Search for the cell housing the specified text and yield its (X, Y) center coordinate. 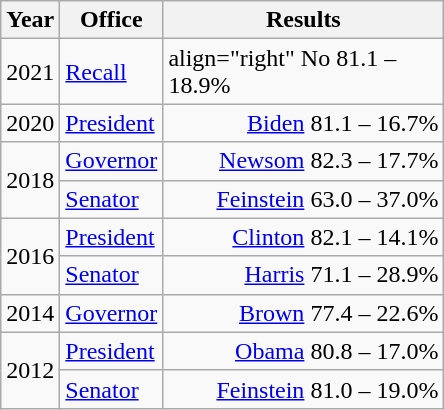
Brown 77.4 – 22.6% (304, 313)
2021 (30, 72)
Office (112, 20)
align="right" No 81.1 – 18.9% (304, 72)
Newsom 82.3 – 17.7% (304, 161)
Results (304, 20)
Clinton 82.1 – 14.1% (304, 237)
2014 (30, 313)
2020 (30, 123)
2018 (30, 180)
Recall (112, 72)
Feinstein 81.0 – 19.0% (304, 389)
2012 (30, 370)
Biden 81.1 – 16.7% (304, 123)
Harris 71.1 – 28.9% (304, 275)
2016 (30, 256)
Feinstein 63.0 – 37.0% (304, 199)
Obama 80.8 – 17.0% (304, 351)
Year (30, 20)
